Search for the cell housing the specified text and yield its (X, Y) center coordinate. 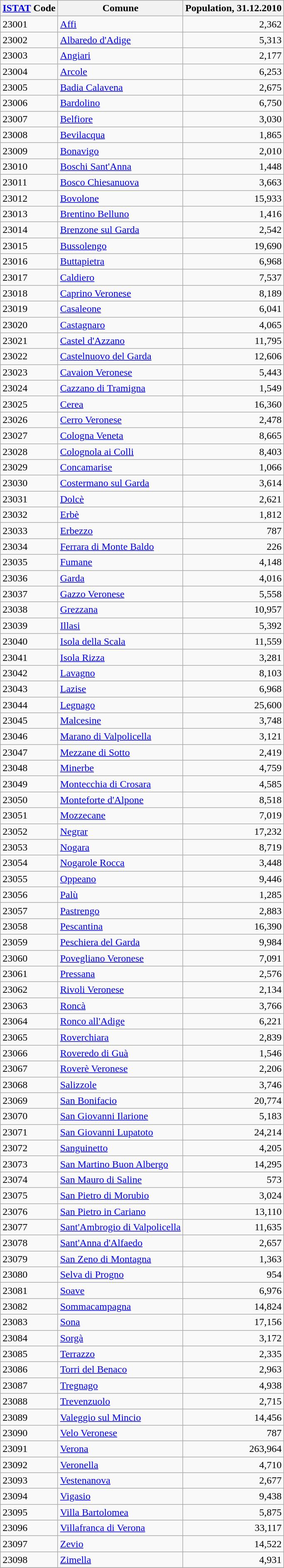
3,614 (233, 483)
7,019 (233, 816)
23009 (29, 151)
6,976 (233, 1291)
San Zeno di Montagna (120, 1259)
23078 (29, 1243)
23077 (29, 1227)
Ronco all'Adige (120, 1021)
23076 (29, 1212)
8,665 (233, 435)
11,795 (233, 341)
Mezzane di Sotto (120, 752)
23094 (29, 1496)
23083 (29, 1322)
Sant'Ambrogio di Valpolicella (120, 1227)
1,549 (233, 388)
23088 (29, 1401)
1,416 (233, 214)
23079 (29, 1259)
16,390 (233, 926)
Roveredo di Guà (120, 1053)
Caldiero (120, 277)
3,746 (233, 1085)
23050 (29, 800)
23027 (29, 435)
23025 (29, 404)
14,456 (233, 1417)
23006 (29, 103)
23074 (29, 1180)
2,478 (233, 420)
Vestenanova (120, 1481)
6,221 (233, 1021)
Casaleone (120, 309)
Population, 31.12.2010 (233, 8)
16,360 (233, 404)
17,156 (233, 1322)
Boschi Sant'Anna (120, 166)
573 (233, 1180)
Castel d'Azzano (120, 341)
Sanguinetto (120, 1148)
23044 (29, 705)
Bovolone (120, 198)
14,824 (233, 1306)
Grezzana (120, 610)
Veronella (120, 1464)
ISTAT Code (29, 8)
23040 (29, 641)
23038 (29, 610)
Arcole (120, 72)
23068 (29, 1085)
2,657 (233, 1243)
3,748 (233, 721)
3,121 (233, 737)
23060 (29, 958)
23046 (29, 737)
Velo Veronese (120, 1433)
Castagnaro (120, 325)
Concamarise (120, 467)
Albaredo d'Adige (120, 40)
7,537 (233, 277)
23028 (29, 451)
14,295 (233, 1164)
23087 (29, 1385)
9,984 (233, 942)
Pescantina (120, 926)
Bevilacqua (120, 135)
San Giovanni Ilarione (120, 1116)
Vigasio (120, 1496)
Sona (120, 1322)
Lavagno (120, 673)
Sant'Anna d'Alfaedo (120, 1243)
23037 (29, 594)
7,091 (233, 958)
4,938 (233, 1385)
23091 (29, 1449)
4,148 (233, 562)
23031 (29, 499)
3,030 (233, 119)
4,016 (233, 578)
263,964 (233, 1449)
Pastrengo (120, 910)
Rivoli Veronese (120, 990)
2,883 (233, 910)
Monteforte d'Alpone (120, 800)
3,448 (233, 863)
8,403 (233, 451)
23026 (29, 420)
24,214 (233, 1132)
23011 (29, 182)
Roverè Veronese (120, 1069)
23055 (29, 879)
5,875 (233, 1512)
23036 (29, 578)
Nogarole Rocca (120, 863)
1,812 (233, 515)
Cavaion Veronese (120, 372)
4,585 (233, 784)
Villa Bartolomea (120, 1512)
Ferrara di Monte Baldo (120, 547)
23086 (29, 1370)
23065 (29, 1037)
4,710 (233, 1464)
Sorgà (120, 1338)
23042 (29, 673)
Caprino Veronese (120, 293)
3,766 (233, 1006)
23064 (29, 1021)
23048 (29, 768)
4,205 (233, 1148)
23023 (29, 372)
Isola della Scala (120, 641)
Nogara (120, 847)
Cologna Veneta (120, 435)
23089 (29, 1417)
23014 (29, 230)
23066 (29, 1053)
20,774 (233, 1101)
23008 (29, 135)
23039 (29, 626)
23067 (29, 1069)
23043 (29, 689)
2,621 (233, 499)
Badia Calavena (120, 87)
Selva di Progno (120, 1275)
2,963 (233, 1370)
23013 (29, 214)
4,065 (233, 325)
23032 (29, 515)
23003 (29, 56)
23017 (29, 277)
Pressana (120, 974)
2,677 (233, 1481)
23063 (29, 1006)
2,839 (233, 1037)
23059 (29, 942)
23093 (29, 1481)
Roverchiara (120, 1037)
14,522 (233, 1544)
23090 (29, 1433)
1,285 (233, 895)
2,177 (233, 56)
5,313 (233, 40)
Soave (120, 1291)
Mozzecane (120, 816)
1,066 (233, 467)
Erbezzo (120, 531)
23070 (29, 1116)
2,715 (233, 1401)
8,189 (233, 293)
23054 (29, 863)
23057 (29, 910)
9,446 (233, 879)
Verona (120, 1449)
2,362 (233, 24)
23075 (29, 1195)
5,183 (233, 1116)
33,117 (233, 1528)
23062 (29, 990)
23010 (29, 166)
San Mauro di Saline (120, 1180)
Cerea (120, 404)
Cazzano di Tramigna (120, 388)
Costermano sul Garda (120, 483)
23002 (29, 40)
2,542 (233, 230)
13,110 (233, 1212)
23022 (29, 356)
23018 (29, 293)
23052 (29, 831)
15,933 (233, 198)
226 (233, 547)
11,635 (233, 1227)
5,392 (233, 626)
Isola Rizza (120, 657)
Brentino Belluno (120, 214)
Montecchia di Crosara (120, 784)
23084 (29, 1338)
Negrar (120, 831)
Legnago (120, 705)
Palù (120, 895)
23097 (29, 1544)
1,546 (233, 1053)
3,172 (233, 1338)
23081 (29, 1291)
23053 (29, 847)
Oppeano (120, 879)
6,750 (233, 103)
23020 (29, 325)
Belfiore (120, 119)
23024 (29, 388)
Povegliano Veronese (120, 958)
23001 (29, 24)
Minerbe (120, 768)
San Martino Buon Albergo (120, 1164)
Bardolino (120, 103)
3,281 (233, 657)
Villafranca di Verona (120, 1528)
Colognola ai Colli (120, 451)
23049 (29, 784)
Bussolengo (120, 246)
2,419 (233, 752)
23056 (29, 895)
23005 (29, 87)
954 (233, 1275)
25,600 (233, 705)
Salizzole (120, 1085)
6,041 (233, 309)
5,443 (233, 372)
23058 (29, 926)
2,134 (233, 990)
Valeggio sul Mincio (120, 1417)
Trevenzuolo (120, 1401)
San Pietro in Cariano (120, 1212)
Fumane (120, 562)
Roncà (120, 1006)
6,253 (233, 72)
Gazzo Veronese (120, 594)
10,957 (233, 610)
Zevio (120, 1544)
23080 (29, 1275)
Sommacampagna (120, 1306)
Bosco Chiesanuova (120, 182)
2,576 (233, 974)
2,335 (233, 1354)
23004 (29, 72)
1,865 (233, 135)
23082 (29, 1306)
San Pietro di Morubio (120, 1195)
12,606 (233, 356)
23019 (29, 309)
9,438 (233, 1496)
Malcesine (120, 721)
23021 (29, 341)
23061 (29, 974)
Dolcè (120, 499)
Torri del Benaco (120, 1370)
23072 (29, 1148)
23034 (29, 547)
8,103 (233, 673)
23033 (29, 531)
1,448 (233, 166)
23085 (29, 1354)
23069 (29, 1101)
Tregnago (120, 1385)
Cerro Veronese (120, 420)
4,759 (233, 768)
2,010 (233, 151)
23012 (29, 198)
Brenzone sul Garda (120, 230)
23073 (29, 1164)
23007 (29, 119)
2,675 (233, 87)
23092 (29, 1464)
Peschiera del Garda (120, 942)
2,206 (233, 1069)
23047 (29, 752)
Garda (120, 578)
San Giovanni Lupatoto (120, 1132)
3,663 (233, 182)
23098 (29, 1560)
8,518 (233, 800)
23029 (29, 467)
23030 (29, 483)
8,719 (233, 847)
23035 (29, 562)
19,690 (233, 246)
Terrazzo (120, 1354)
Buttapietra (120, 262)
Affi (120, 24)
23096 (29, 1528)
1,363 (233, 1259)
23041 (29, 657)
Castelnuovo del Garda (120, 356)
23045 (29, 721)
Bonavigo (120, 151)
Marano di Valpolicella (120, 737)
Erbè (120, 515)
4,931 (233, 1560)
Illasi (120, 626)
17,232 (233, 831)
Comune (120, 8)
Lazise (120, 689)
Zimella (120, 1560)
11,559 (233, 641)
23015 (29, 246)
3,024 (233, 1195)
23071 (29, 1132)
5,558 (233, 594)
23095 (29, 1512)
23051 (29, 816)
23016 (29, 262)
Angiari (120, 56)
San Bonifacio (120, 1101)
